Identify which cell holds the provided text, then report its (x, y) central coordinate. 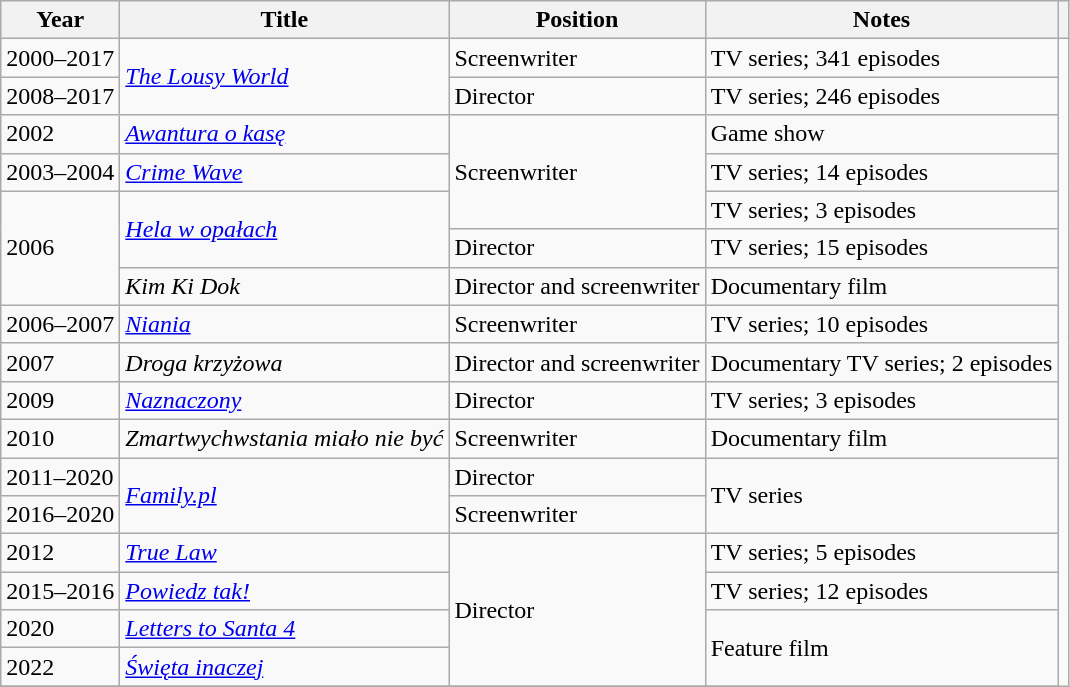
TV series; 246 episodes (882, 96)
2006–2007 (60, 324)
TV series; 15 episodes (882, 248)
2006 (60, 248)
TV series; 341 episodes (882, 58)
Zmartwychwstania miało nie być (284, 438)
Crime Wave (284, 172)
TV series; 14 episodes (882, 172)
The Lousy World (284, 77)
2016–2020 (60, 515)
Droga krzyżowa (284, 362)
TV series; 12 episodes (882, 591)
Position (577, 20)
Awantura o kasę (284, 134)
Feature film (882, 648)
2010 (60, 438)
Notes (882, 20)
2009 (60, 400)
2015–2016 (60, 591)
2020 (60, 629)
True Law (284, 553)
Hela w opałach (284, 229)
Year (60, 20)
TV series; 10 episodes (882, 324)
TV series; 5 episodes (882, 553)
Game show (882, 134)
2000–2017 (60, 58)
2002 (60, 134)
Niania (284, 324)
2008–2017 (60, 96)
Kim Ki Dok (284, 286)
2022 (60, 667)
TV series (882, 496)
2003–2004 (60, 172)
Documentary TV series; 2 episodes (882, 362)
Naznaczony (284, 400)
Letters to Santa 4 (284, 629)
Święta inaczej (284, 667)
Family.pl (284, 496)
Powiedz tak! (284, 591)
2012 (60, 553)
Title (284, 20)
2007 (60, 362)
2011–2020 (60, 477)
